Extract the (x, y) coordinate from the center of the cell holding the provided text.  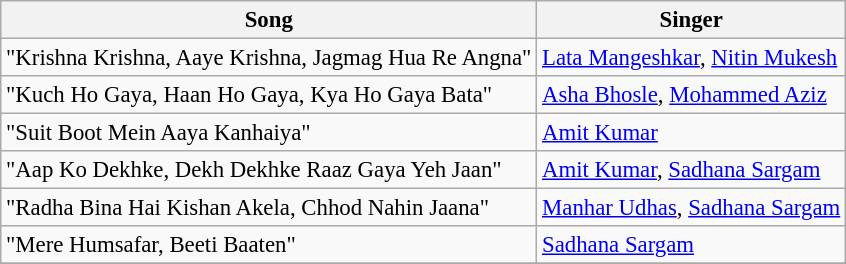
Singer (692, 20)
"Aap Ko Dekhke, Dekh Dekhke Raaz Gaya Yeh Jaan" (269, 170)
"Krishna Krishna, Aaye Krishna, Jagmag Hua Re Angna" (269, 58)
"Mere Humsafar, Beeti Baaten" (269, 245)
Lata Mangeshkar, Nitin Mukesh (692, 58)
Manhar Udhas, Sadhana Sargam (692, 208)
Amit Kumar, Sadhana Sargam (692, 170)
Asha Bhosle, Mohammed Aziz (692, 95)
Sadhana Sargam (692, 245)
"Kuch Ho Gaya, Haan Ho Gaya, Kya Ho Gaya Bata" (269, 95)
Amit Kumar (692, 133)
"Suit Boot Mein Aaya Kanhaiya" (269, 133)
"Radha Bina Hai Kishan Akela, Chhod Nahin Jaana" (269, 208)
Song (269, 20)
